Return the (X, Y) coordinate for the center point of the cell that contains the specified text.  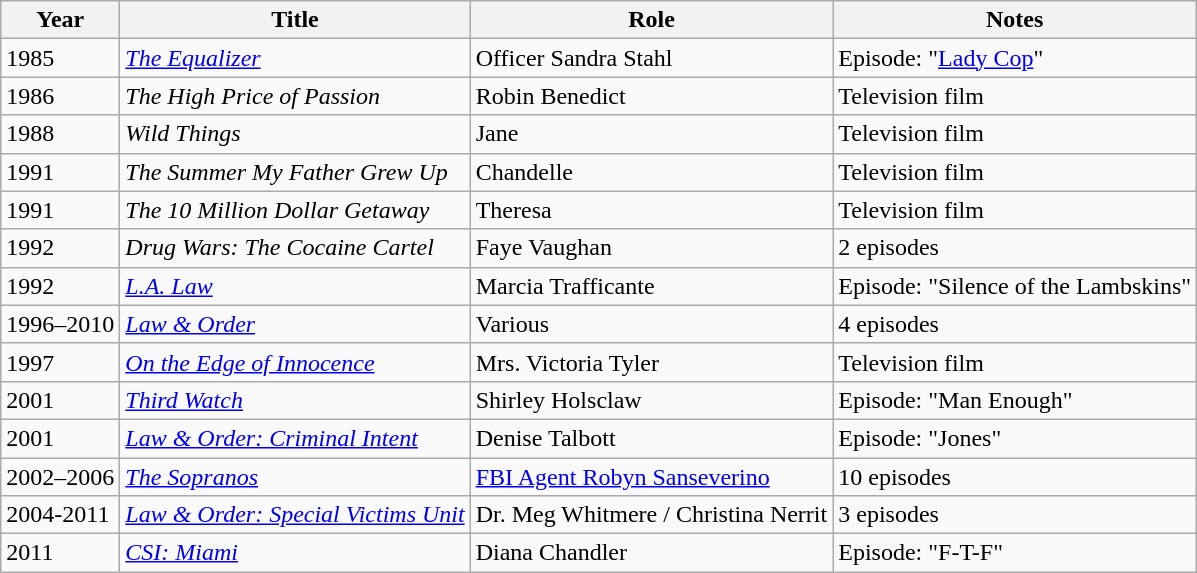
Year (60, 20)
The Sopranos (295, 477)
Episode: "F-T-F" (1015, 553)
Officer Sandra Stahl (652, 58)
Various (652, 324)
Episode: "Man Enough" (1015, 400)
3 episodes (1015, 515)
Marcia Trafficante (652, 286)
Theresa (652, 210)
1988 (60, 134)
Law & Order: Special Victims Unit (295, 515)
Episode: "Silence of the Lambskins" (1015, 286)
Shirley Holsclaw (652, 400)
The 10 Million Dollar Getaway (295, 210)
Chandelle (652, 172)
Episode: "Lady Cop" (1015, 58)
1986 (60, 96)
2002–2006 (60, 477)
Law & Order (295, 324)
The Summer My Father Grew Up (295, 172)
1997 (60, 362)
2004-2011 (60, 515)
1985 (60, 58)
The Equalizer (295, 58)
4 episodes (1015, 324)
Title (295, 20)
Episode: "Jones" (1015, 438)
2011 (60, 553)
10 episodes (1015, 477)
Third Watch (295, 400)
Mrs. Victoria Tyler (652, 362)
2 episodes (1015, 248)
Jane (652, 134)
CSI: Miami (295, 553)
On the Edge of Innocence (295, 362)
1996–2010 (60, 324)
Role (652, 20)
Denise Talbott (652, 438)
Notes (1015, 20)
Drug Wars: The Cocaine Cartel (295, 248)
Robin Benedict (652, 96)
Law & Order: Criminal Intent (295, 438)
Diana Chandler (652, 553)
The High Price of Passion (295, 96)
FBI Agent Robyn Sanseverino (652, 477)
Faye Vaughan (652, 248)
L.A. Law (295, 286)
Dr. Meg Whitmere / Christina Nerrit (652, 515)
Wild Things (295, 134)
